Detect which cell encompasses the target text, then output its (x, y) center coordinate. 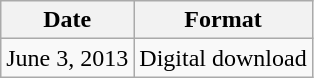
Format (223, 20)
Date (68, 20)
Digital download (223, 58)
June 3, 2013 (68, 58)
